Scan for the cell matching the given text and deliver its (X, Y) coordinate at center. 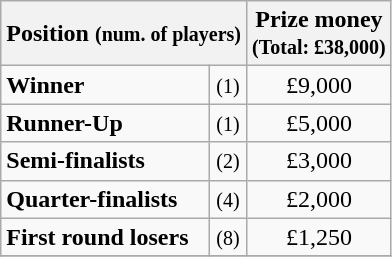
Runner-Up (106, 123)
(8) (228, 237)
£2,000 (320, 199)
£1,250 (320, 237)
Position (num. of players) (124, 34)
£9,000 (320, 85)
£3,000 (320, 161)
Prize money(Total: £38,000) (320, 34)
(2) (228, 161)
Winner (106, 85)
First round losers (106, 237)
Quarter-finalists (106, 199)
£5,000 (320, 123)
(4) (228, 199)
Semi-finalists (106, 161)
